Search for the cell housing the specified text and yield its (x, y) center coordinate. 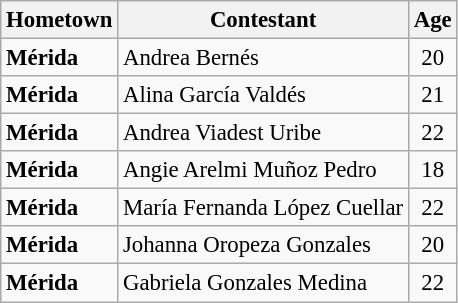
Andrea Bernés (264, 58)
María Fernanda López Cuellar (264, 208)
21 (432, 95)
Angie Arelmi Muñoz Pedro (264, 170)
Andrea Viadest Uribe (264, 133)
Contestant (264, 20)
Age (432, 20)
Gabriela Gonzales Medina (264, 283)
Alina García Valdés (264, 95)
18 (432, 170)
Johanna Oropeza Gonzales (264, 245)
Hometown (60, 20)
